Determine the [X, Y] coordinate at the center of the cell enclosing the given text.  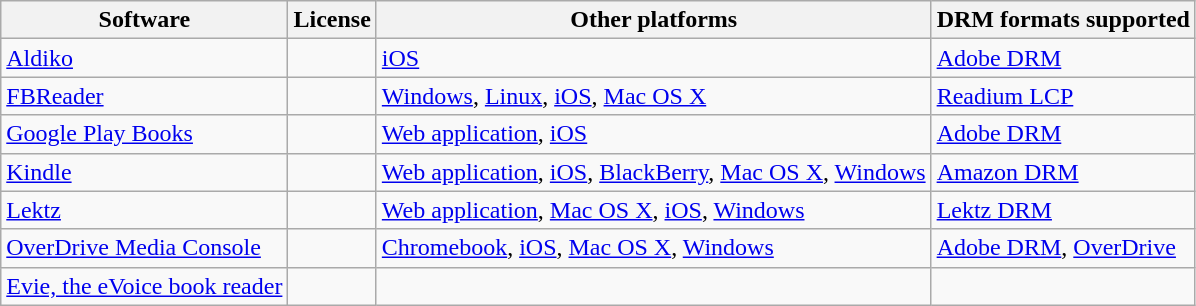
OverDrive Media Console [144, 248]
Other platforms [654, 20]
Windows, Linux, iOS, Mac OS X [654, 96]
Software [144, 20]
Lektz [144, 210]
Amazon DRM [1063, 172]
DRM formats supported [1063, 20]
FBReader [144, 96]
Web application, Mac OS X, iOS, Windows [654, 210]
Readium LCP [1063, 96]
Lektz DRM [1063, 210]
Google Play Books [144, 134]
Chromebook, iOS, Mac OS X, Windows [654, 248]
License [332, 20]
Evie, the eVoice book reader [144, 286]
Adobe DRM, OverDrive [1063, 248]
Web application, iOS [654, 134]
Aldiko [144, 58]
iOS [654, 58]
Web application, iOS, BlackBerry, Mac OS X, Windows [654, 172]
Kindle [144, 172]
